Search for the cell housing the specified text and yield its (X, Y) center coordinate. 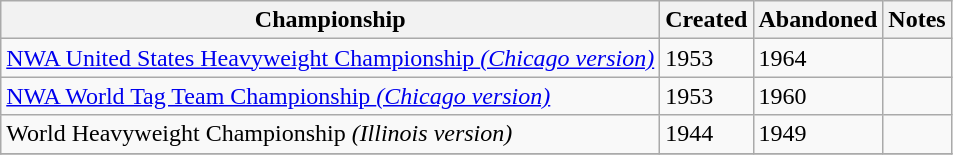
NWA World Tag Team Championship (Chicago version) (330, 96)
Notes (917, 20)
NWA United States Heavyweight Championship (Chicago version) (330, 58)
World Heavyweight Championship (Illinois version) (330, 134)
Abandoned (818, 20)
Championship (330, 20)
1944 (706, 134)
1960 (818, 96)
1949 (818, 134)
Created (706, 20)
1964 (818, 58)
